Determine the (X, Y) coordinate at the center of the cell enclosing the given text.  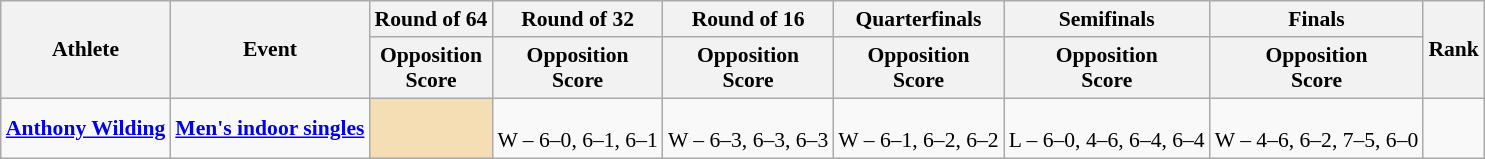
W – 6–3, 6–3, 6–3 (748, 128)
Event (270, 50)
Men's indoor singles (270, 128)
Round of 16 (748, 19)
W – 6–0, 6–1, 6–1 (577, 128)
Round of 32 (577, 19)
Rank (1454, 50)
W – 6–1, 6–2, 6–2 (918, 128)
Round of 64 (432, 19)
Quarterfinals (918, 19)
Semifinals (1107, 19)
W – 4–6, 6–2, 7–5, 6–0 (1317, 128)
Athlete (86, 50)
L – 6–0, 4–6, 6–4, 6–4 (1107, 128)
Anthony Wilding (86, 128)
Finals (1317, 19)
